Provide the [X, Y] coordinate of the cell's center where the given text is located.  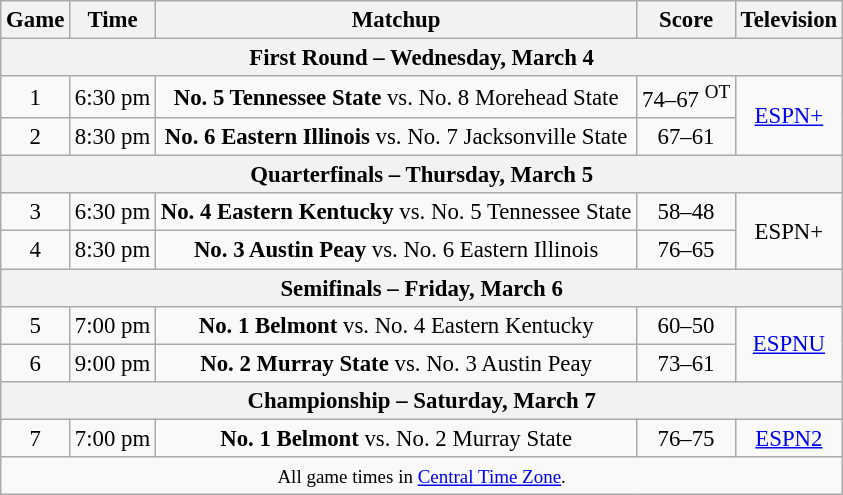
6 [36, 363]
No. 1 Belmont vs. No. 4 Eastern Kentucky [396, 325]
Time [113, 20]
Championship – Saturday, March 7 [422, 400]
3 [36, 213]
Score [686, 20]
60–50 [686, 325]
76–65 [686, 250]
All game times in Central Time Zone. [422, 476]
No. 5 Tennessee State vs. No. 8 Morehead State [396, 97]
ESPN2 [788, 438]
4 [36, 250]
7 [36, 438]
Matchup [396, 20]
Game [36, 20]
2 [36, 137]
76–75 [686, 438]
No. 2 Murray State vs. No. 3 Austin Peay [396, 363]
No. 6 Eastern Illinois vs. No. 7 Jacksonville State [396, 137]
1 [36, 97]
9:00 pm [113, 363]
No. 1 Belmont vs. No. 2 Murray State [396, 438]
74–67 OT [686, 97]
ESPNU [788, 344]
First Round – Wednesday, March 4 [422, 58]
5 [36, 325]
Semifinals – Friday, March 6 [422, 288]
No. 4 Eastern Kentucky vs. No. 5 Tennessee State [396, 213]
Quarterfinals – Thursday, March 5 [422, 175]
Television [788, 20]
58–48 [686, 213]
No. 3 Austin Peay vs. No. 6 Eastern Illinois [396, 250]
67–61 [686, 137]
73–61 [686, 363]
